For the text-containing cell, return its midpoint in (x, y) coordinate format. 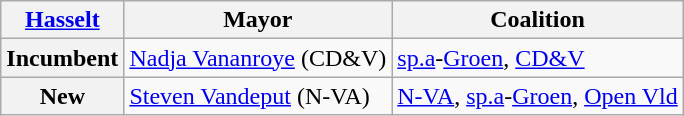
Steven Vandeput (N-VA) (258, 96)
Nadja Vananroye (CD&V) (258, 58)
Incumbent (62, 58)
New (62, 96)
N-VA, sp.a-Groen, Open Vld (538, 96)
Hasselt (62, 20)
Mayor (258, 20)
Coalition (538, 20)
sp.a-Groen, CD&V (538, 58)
